Locate the cell with the specified text and output its (x, y) center coordinate. 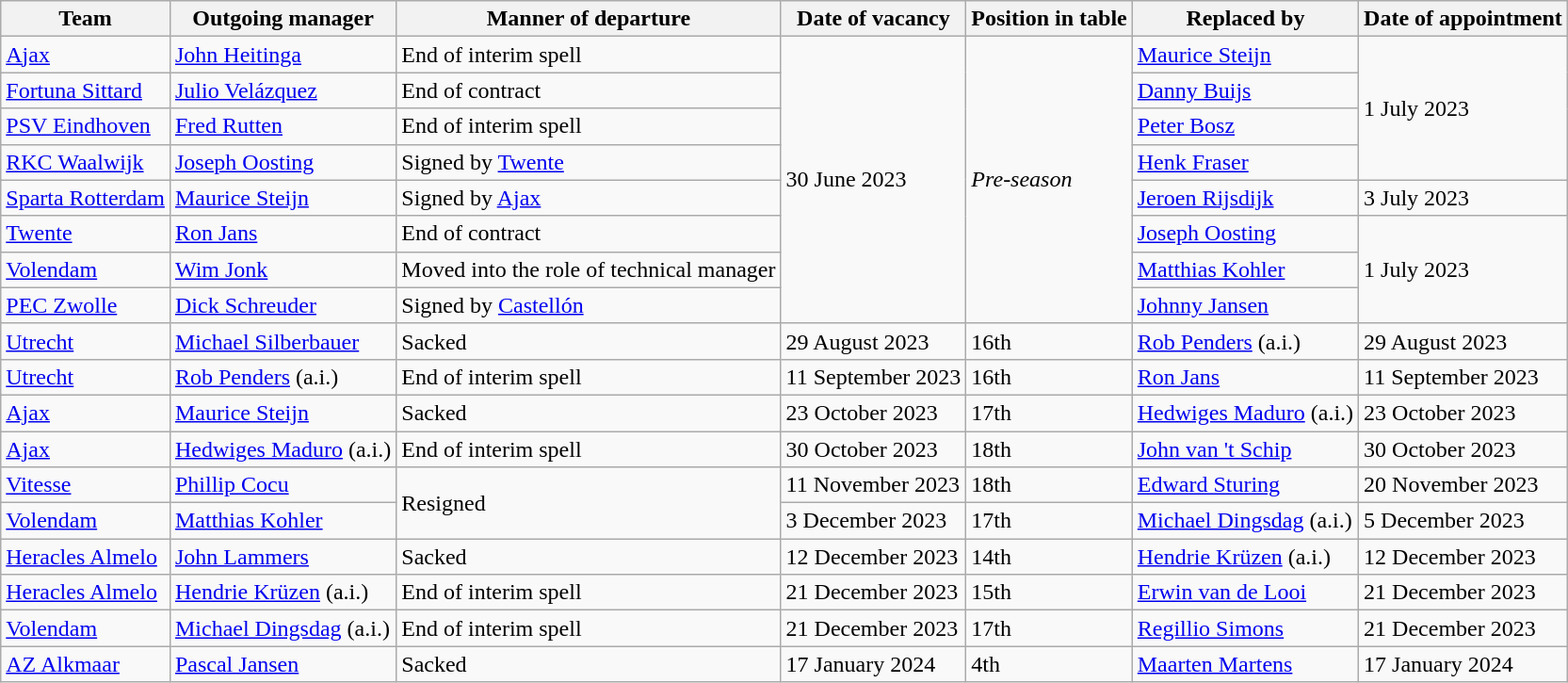
AZ Alkmaar (86, 664)
PEC Zwolle (86, 305)
Jeroen Rijsdijk (1245, 198)
Twente (86, 234)
Johnny Jansen (1245, 305)
Resigned (589, 503)
Phillip Cocu (283, 485)
Dick Schreuder (283, 305)
Pascal Jansen (283, 664)
4th (1049, 664)
RKC Waalwijk (86, 162)
Julio Velázquez (283, 90)
John van 't Schip (1245, 449)
Peter Bosz (1245, 126)
Outgoing manager (283, 19)
Replaced by (1245, 19)
Danny Buijs (1245, 90)
Date of appointment (1463, 19)
Team (86, 19)
PSV Eindhoven (86, 126)
Signed by Ajax (589, 198)
John Heitinga (283, 55)
Position in table (1049, 19)
20 November 2023 (1463, 485)
15th (1049, 593)
3 July 2023 (1463, 198)
Wim Jonk (283, 269)
Fred Rutten (283, 126)
Signed by Castellón (589, 305)
Date of vacancy (874, 19)
11 November 2023 (874, 485)
5 December 2023 (1463, 521)
Henk Fraser (1245, 162)
3 December 2023 (874, 521)
14th (1049, 557)
Edward Sturing (1245, 485)
30 June 2023 (874, 180)
Signed by Twente (589, 162)
Fortuna Sittard (86, 90)
Vitesse (86, 485)
Regillio Simons (1245, 628)
Moved into the role of technical manager (589, 269)
Pre-season (1049, 180)
John Lammers (283, 557)
Erwin van de Looi (1245, 593)
Sparta Rotterdam (86, 198)
Michael Silberbauer (283, 341)
Manner of departure (589, 19)
Maarten Martens (1245, 664)
